Return (X, Y) of the center of cell containing provided text 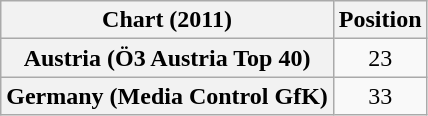
Position (380, 20)
Germany (Media Control GfK) (168, 96)
23 (380, 58)
Chart (2011) (168, 20)
33 (380, 96)
Austria (Ö3 Austria Top 40) (168, 58)
